Locate the cell with the specified text and output its [X, Y] center coordinate. 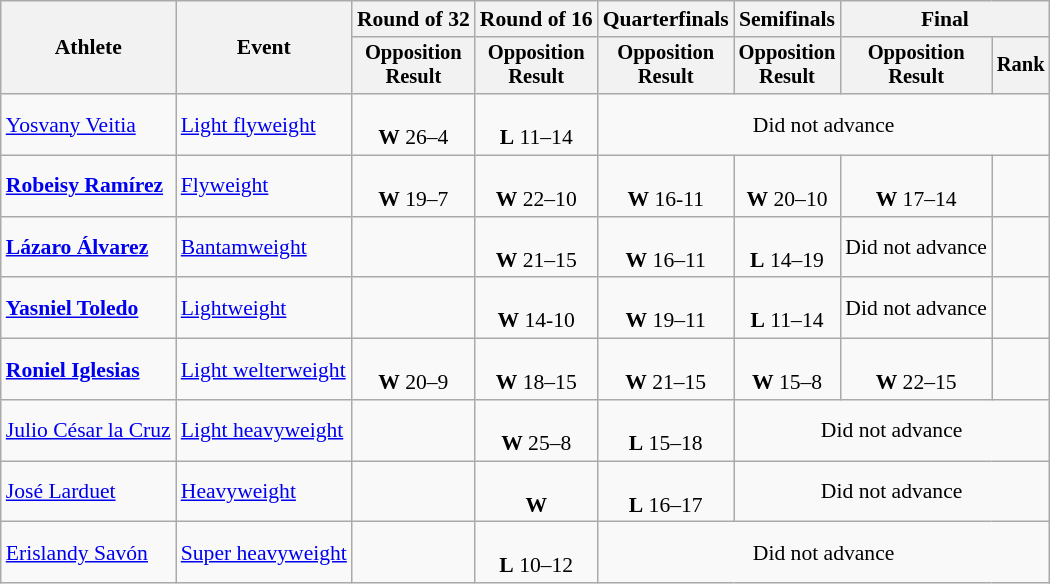
Roniel Iglesias [88, 370]
W 15–8 [788, 370]
Round of 16 [536, 19]
Light heavyweight [264, 430]
W 22–15 [916, 370]
L 16–17 [666, 492]
Event [264, 48]
Robeisy Ramírez [88, 186]
Yosvany Veitia [88, 124]
W 19–11 [666, 308]
Yasniel Toledo [88, 308]
W 14-10 [536, 308]
Rank [1021, 66]
Super heavyweight [264, 552]
W 17–14 [916, 186]
W [536, 492]
W 26–4 [414, 124]
L 14–19 [788, 248]
Erislandy Savón [88, 552]
Light welterweight [264, 370]
Lightweight [264, 308]
W 20–10 [788, 186]
Athlete [88, 48]
W 19–7 [414, 186]
L 10–12 [536, 552]
Final [944, 19]
W 20–9 [414, 370]
Round of 32 [414, 19]
Light flyweight [264, 124]
W 16-11 [666, 186]
Quarterfinals [666, 19]
Flyweight [264, 186]
Heavyweight [264, 492]
W 18–15 [536, 370]
Semifinals [788, 19]
Bantamweight [264, 248]
José Larduet [88, 492]
Julio César la Cruz [88, 430]
W 22–10 [536, 186]
W 25–8 [536, 430]
W 16–11 [666, 248]
Lázaro Álvarez [88, 248]
L 15–18 [666, 430]
